Identify which cell holds the provided text, then report its [x, y] central coordinate. 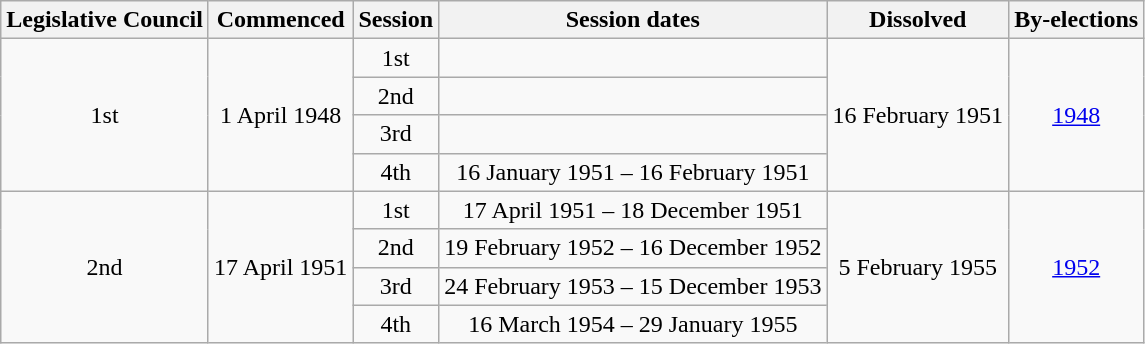
Dissolved [918, 20]
16 January 1951 – 16 February 1951 [633, 172]
1952 [1076, 267]
24 February 1953 – 15 December 1953 [633, 286]
Legislative Council [105, 20]
5 February 1955 [918, 267]
16 March 1954 – 29 January 1955 [633, 324]
1 April 1948 [280, 115]
Session [396, 20]
1948 [1076, 115]
19 February 1952 – 16 December 1952 [633, 248]
17 April 1951 [280, 267]
By-elections [1076, 20]
16 February 1951 [918, 115]
17 April 1951 – 18 December 1951 [633, 210]
Session dates [633, 20]
Commenced [280, 20]
